Search for the cell housing the specified text and yield its (x, y) center coordinate. 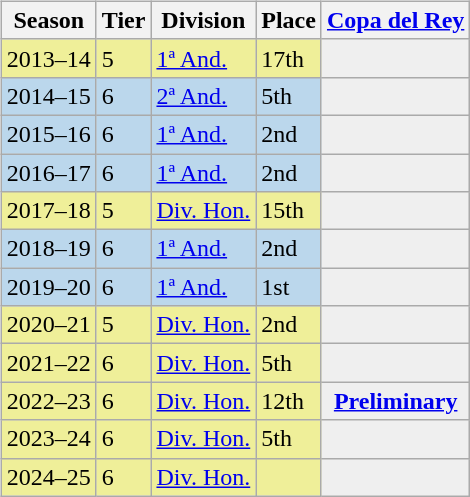
Place (289, 20)
2017–18 (48, 211)
Division (204, 20)
2015–16 (48, 134)
2018–19 (48, 249)
Season (48, 20)
17th (289, 58)
2013–14 (48, 58)
2020–21 (48, 325)
2ª And. (204, 96)
Copa del Rey (395, 20)
12th (289, 401)
2024–25 (48, 477)
2023–24 (48, 439)
2019–20 (48, 287)
2022–23 (48, 401)
1st (289, 287)
Preliminary (395, 401)
2021–22 (48, 363)
15th (289, 211)
Tier (124, 20)
2016–17 (48, 173)
2014–15 (48, 96)
